For the text-containing cell, return its midpoint in (X, Y) coordinate format. 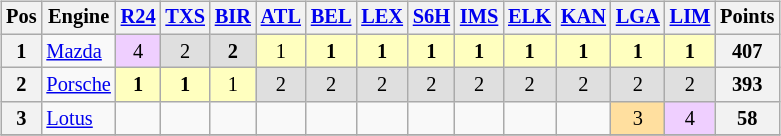
Mazda (78, 51)
ELK (530, 18)
Pos (21, 18)
Engine (78, 18)
Porsche (78, 85)
R24 (138, 18)
Lotus (78, 119)
LGA (638, 18)
ATL (281, 18)
BIR (233, 18)
TXS (186, 18)
LEX (382, 18)
58 (747, 119)
LIM (690, 18)
393 (747, 85)
BEL (331, 18)
Points (747, 18)
KAN (584, 18)
407 (747, 51)
S6H (432, 18)
IMS (479, 18)
